Scan for the cell matching the given text and deliver its (x, y) coordinate at center. 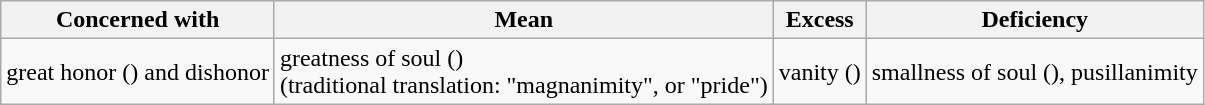
Excess (820, 20)
greatness of soul ()(traditional translation: "magnanimity", or "pride") (524, 72)
Deficiency (1034, 20)
great honor () and dishonor (138, 72)
vanity () (820, 72)
smallness of soul (), pusillanimity (1034, 72)
Concerned with (138, 20)
Mean (524, 20)
